Search for the cell housing the specified text and yield its (x, y) center coordinate. 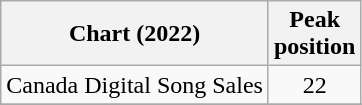
Canada Digital Song Sales (135, 85)
22 (314, 85)
Peakposition (314, 34)
Chart (2022) (135, 34)
